Extract the (x, y) coordinate from the center of the cell holding the provided text.  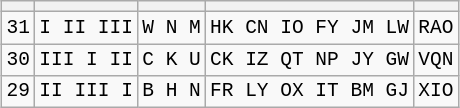
I II III (86, 28)
29 (18, 91)
III I II (86, 60)
II III I (86, 91)
30 (18, 60)
VQN (436, 60)
RAO (436, 28)
C K U (172, 60)
XIO (436, 91)
B H N (172, 91)
HK CN IO FY JM LW (309, 28)
FR LY OX IT BM GJ (309, 91)
31 (18, 28)
CK IZ QT NP JY GW (309, 60)
W N M (172, 28)
